Scan for the cell matching the given text and deliver its [X, Y] coordinate at center. 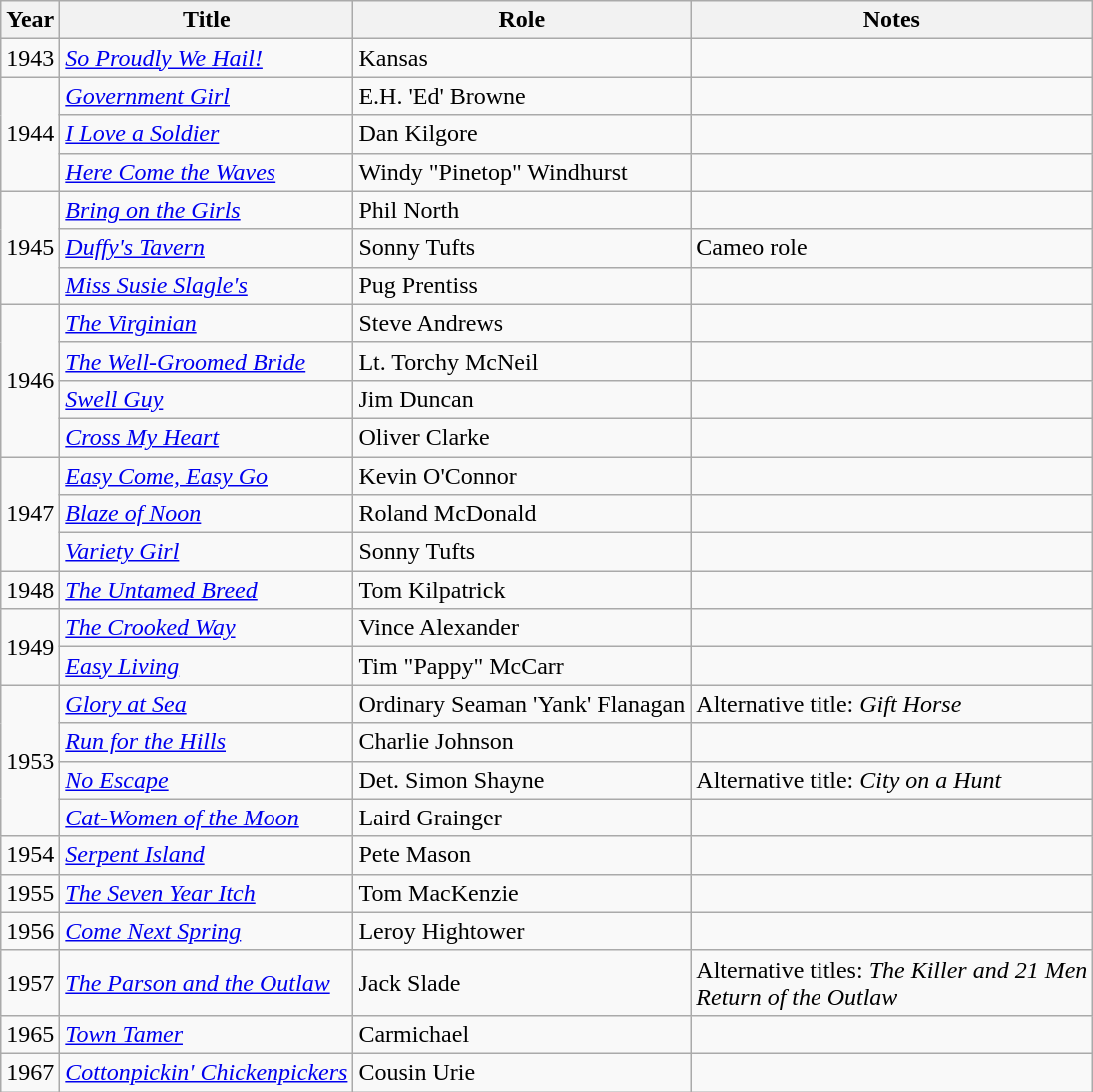
The Seven Year Itch [207, 893]
Cameo role [892, 248]
The Untamed Breed [207, 590]
Alternative title: City on a Hunt [892, 780]
1945 [30, 248]
Cat-Women of the Moon [207, 818]
Alternative titles: The Killer and 21 MenReturn of the Outlaw [892, 982]
The Crooked Way [207, 628]
Year [30, 20]
Leroy Hightower [522, 931]
1955 [30, 893]
Tim "Pappy" McCarr [522, 666]
Carmichael [522, 1034]
No Escape [207, 780]
So Proudly We Hail! [207, 58]
Kevin O'Connor [522, 476]
1957 [30, 982]
Easy Come, Easy Go [207, 476]
1947 [30, 514]
Laird Grainger [522, 818]
The Parson and the Outlaw [207, 982]
Ordinary Seaman 'Yank' Flanagan [522, 704]
Duffy's Tavern [207, 248]
Vince Alexander [522, 628]
Run for the Hills [207, 742]
1954 [30, 855]
Swell Guy [207, 399]
Role [522, 20]
Charlie Johnson [522, 742]
E.H. 'Ed' Browne [522, 96]
Oliver Clarke [522, 437]
I Love a Soldier [207, 134]
Dan Kilgore [522, 134]
Windy "Pinetop" Windhurst [522, 172]
Kansas [522, 58]
Tom MacKenzie [522, 893]
Alternative title: Gift Horse [892, 704]
1944 [30, 134]
Miss Susie Slagle's [207, 285]
1953 [30, 761]
1946 [30, 380]
Bring on the Girls [207, 210]
Glory at Sea [207, 704]
1949 [30, 647]
Jack Slade [522, 982]
Cross My Heart [207, 437]
Easy Living [207, 666]
Phil North [522, 210]
Variety Girl [207, 552]
Jim Duncan [522, 399]
1967 [30, 1072]
Notes [892, 20]
Roland McDonald [522, 514]
1965 [30, 1034]
1956 [30, 931]
1943 [30, 58]
Here Come the Waves [207, 172]
The Well-Groomed Bride [207, 361]
Town Tamer [207, 1034]
The Virginian [207, 323]
Pug Prentiss [522, 285]
Government Girl [207, 96]
Pete Mason [522, 855]
Lt. Torchy McNeil [522, 361]
Cousin Urie [522, 1072]
1948 [30, 590]
Come Next Spring [207, 931]
Tom Kilpatrick [522, 590]
Title [207, 20]
Blaze of Noon [207, 514]
Det. Simon Shayne [522, 780]
Steve Andrews [522, 323]
Serpent Island [207, 855]
Cottonpickin' Chickenpickers [207, 1072]
